Return (x, y) of the center of cell containing provided text 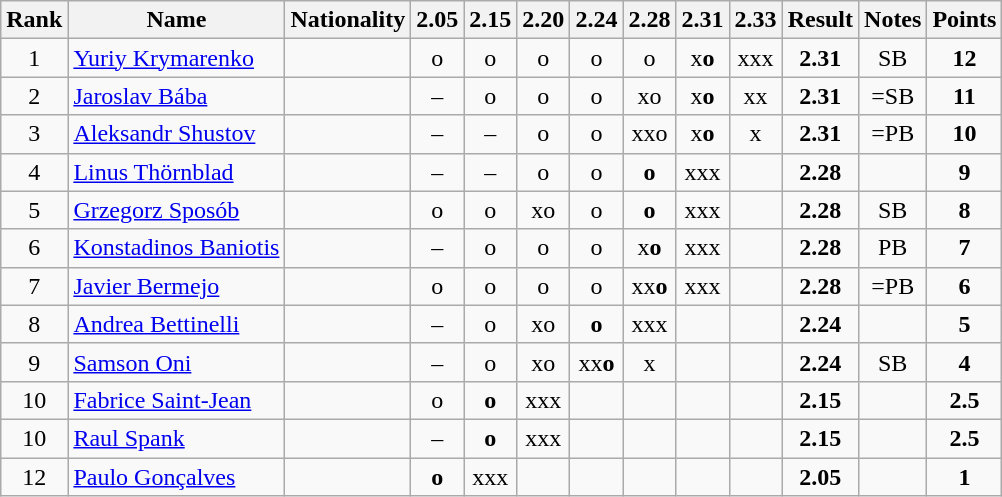
xx (756, 96)
Nationality (348, 20)
2 (34, 96)
Javier Bermejo (176, 286)
Samson Oni (176, 362)
Jaroslav Bába (176, 96)
Result (820, 20)
Aleksandr Shustov (176, 134)
Raul Spank (176, 438)
Yuriy Krymarenko (176, 58)
11 (964, 96)
Linus Thörnblad (176, 172)
Notes (893, 20)
Grzegorz Sposób (176, 210)
Paulo Gonçalves (176, 477)
Fabrice Saint-Jean (176, 400)
PB (893, 248)
Andrea Bettinelli (176, 324)
3 (34, 134)
=SB (893, 96)
Name (176, 20)
Konstadinos Baniotis (176, 248)
Rank (34, 20)
2.33 (756, 20)
2.20 (544, 20)
Points (964, 20)
